Find where the given text appears and provide that cell's center as [X, Y] coordinate. 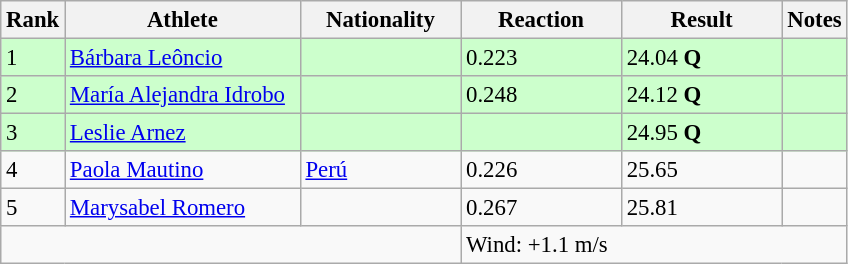
4 [33, 170]
5 [33, 208]
0.267 [542, 208]
2 [33, 95]
1 [33, 58]
Nationality [380, 20]
24.04 Q [702, 58]
0.248 [542, 95]
Bárbara Leôncio [183, 58]
25.81 [702, 208]
24.12 Q [702, 95]
Perú [380, 170]
Athlete [183, 20]
Result [702, 20]
María Alejandra Idrobo [183, 95]
Rank [33, 20]
Reaction [542, 20]
25.65 [702, 170]
3 [33, 133]
24.95 Q [702, 133]
Marysabel Romero [183, 208]
0.226 [542, 170]
Paola Mautino [183, 170]
Leslie Arnez [183, 133]
Notes [814, 20]
0.223 [542, 58]
Wind: +1.1 m/s [654, 245]
